From the cell containing the given text, extract its center point as [x, y] coordinate. 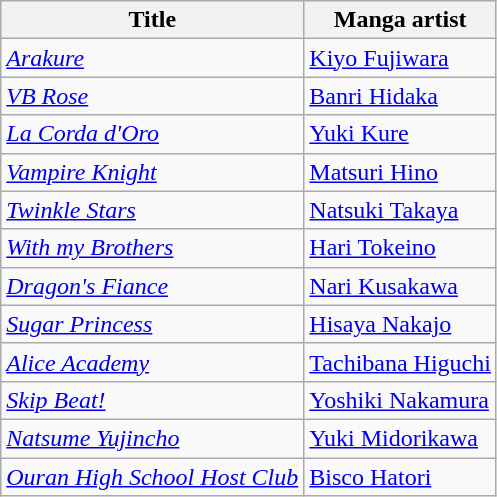
Twinkle Stars [152, 210]
Nari Kusakawa [400, 286]
Ouran High School Host Club [152, 477]
Sugar Princess [152, 324]
Yoshiki Nakamura [400, 400]
Manga artist [400, 20]
Hari Tokeino [400, 248]
VB Rose [152, 96]
Natsume Yujincho [152, 438]
Matsuri Hino [400, 172]
Skip Beat! [152, 400]
Alice Academy [152, 362]
Banri Hidaka [400, 96]
Kiyo Fujiwara [400, 58]
With my Brothers [152, 248]
Yuki Kure [400, 134]
Title [152, 20]
Hisaya Nakajo [400, 324]
Dragon's Fiance [152, 286]
La Corda d'Oro [152, 134]
Bisco Hatori [400, 477]
Tachibana Higuchi [400, 362]
Arakure [152, 58]
Vampire Knight [152, 172]
Yuki Midorikawa [400, 438]
Natsuki Takaya [400, 210]
